Capture the cell that displays the provided text and extract its (x, y) central coordinate. 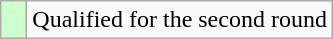
Qualified for the second round (180, 20)
